Determine the [X, Y] coordinate at the center of the cell enclosing the given text.  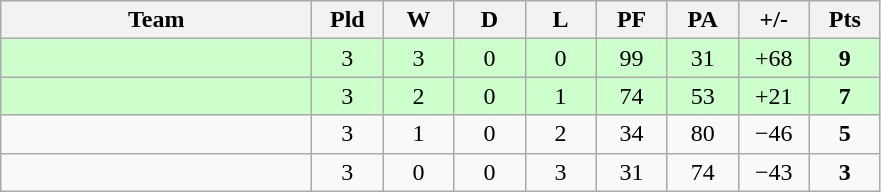
PF [632, 20]
−46 [774, 134]
L [560, 20]
53 [702, 96]
D [490, 20]
5 [844, 134]
80 [702, 134]
Pld [348, 20]
+/- [774, 20]
7 [844, 96]
Team [156, 20]
−43 [774, 172]
99 [632, 58]
PA [702, 20]
9 [844, 58]
Pts [844, 20]
+68 [774, 58]
W [418, 20]
+21 [774, 96]
34 [632, 134]
